Extract the [X, Y] coordinate from the center of the cell holding the provided text.  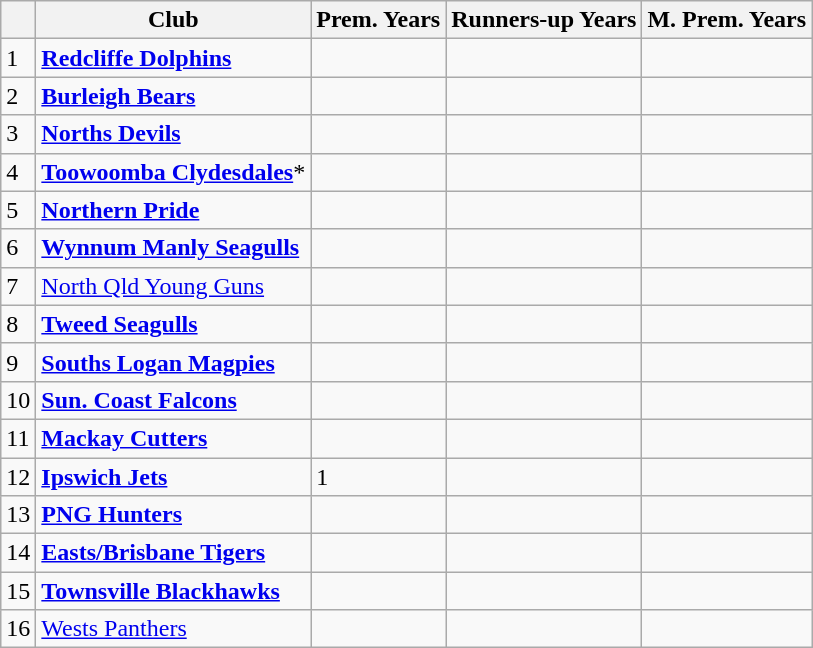
Tweed Seagulls [174, 324]
Townsville Blackhawks [174, 591]
15 [18, 591]
10 [18, 400]
7 [18, 286]
Ipswich Jets [174, 477]
Runners-up Years [544, 20]
Wynnum Manly Seagulls [174, 248]
Souths Logan Magpies [174, 362]
16 [18, 629]
Redcliffe Dolphins [174, 58]
Sun. Coast Falcons [174, 400]
Easts/Brisbane Tigers [174, 553]
14 [18, 553]
8 [18, 324]
Mackay Cutters [174, 438]
3 [18, 134]
Norths Devils [174, 134]
4 [18, 172]
M. Prem. Years [727, 20]
5 [18, 210]
Prem. Years [378, 20]
12 [18, 477]
PNG Hunters [174, 515]
Northern Pride [174, 210]
11 [18, 438]
13 [18, 515]
Wests Panthers [174, 629]
North Qld Young Guns [174, 286]
Burleigh Bears [174, 96]
Club [174, 20]
9 [18, 362]
Toowoomba Clydesdales* [174, 172]
2 [18, 96]
6 [18, 248]
